Provide the [x, y] coordinate of the cell's center where the given text is located.  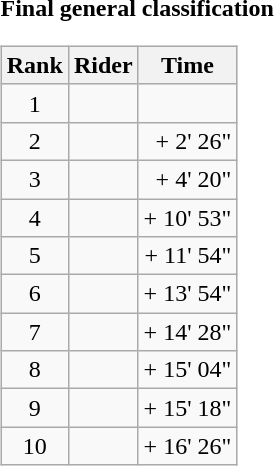
5 [34, 256]
Rank [34, 65]
+ 16' 26" [188, 446]
+ 10' 53" [188, 217]
+ 15' 04" [188, 370]
8 [34, 370]
3 [34, 179]
4 [34, 217]
2 [34, 141]
Time [188, 65]
+ 15' 18" [188, 408]
9 [34, 408]
10 [34, 446]
1 [34, 103]
6 [34, 294]
Rider [103, 65]
+ 11' 54" [188, 256]
7 [34, 332]
+ 13' 54" [188, 294]
+ 4' 20" [188, 179]
+ 2' 26" [188, 141]
+ 14' 28" [188, 332]
